Scan for the cell matching the given text and deliver its (X, Y) coordinate at center. 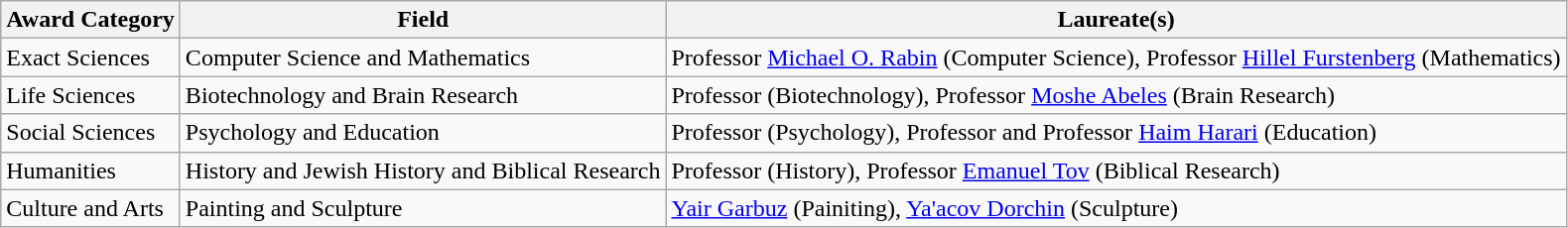
Laureate(s) (1115, 20)
Social Sciences (91, 133)
Psychology and Education (423, 133)
Yair Garbuz (Painiting), Ya'acov Dorchin (Sculpture) (1115, 208)
Computer Science and Mathematics (423, 57)
Professor (Biotechnology), Professor Moshe Abeles (Brain Research) (1115, 95)
Culture and Arts (91, 208)
Field (423, 20)
Professor Michael O. Rabin (Computer Science), Professor Hillel Furstenberg (Mathematics) (1115, 57)
Humanities (91, 171)
History and Jewish History and Biblical Research (423, 171)
Painting and Sculpture (423, 208)
Award Category (91, 20)
Exact Sciences (91, 57)
Life Sciences (91, 95)
Professor (History), Professor Emanuel Tov (Biblical Research) (1115, 171)
Professor (Psychology), Professor and Professor Haim Harari (Education) (1115, 133)
Biotechnology and Brain Research (423, 95)
